Return [X, Y] of the center of cell containing provided text 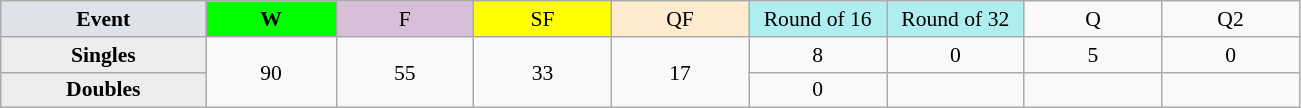
17 [680, 72]
Round of 16 [818, 19]
Q2 [1231, 19]
90 [271, 72]
Event [104, 19]
F [405, 19]
33 [543, 72]
Q [1093, 19]
W [271, 19]
Doubles [104, 90]
8 [818, 55]
Singles [104, 55]
5 [1093, 55]
SF [543, 19]
Round of 32 [955, 19]
55 [405, 72]
QF [680, 19]
